Extract the [X, Y] coordinate from the center of the cell holding the provided text.  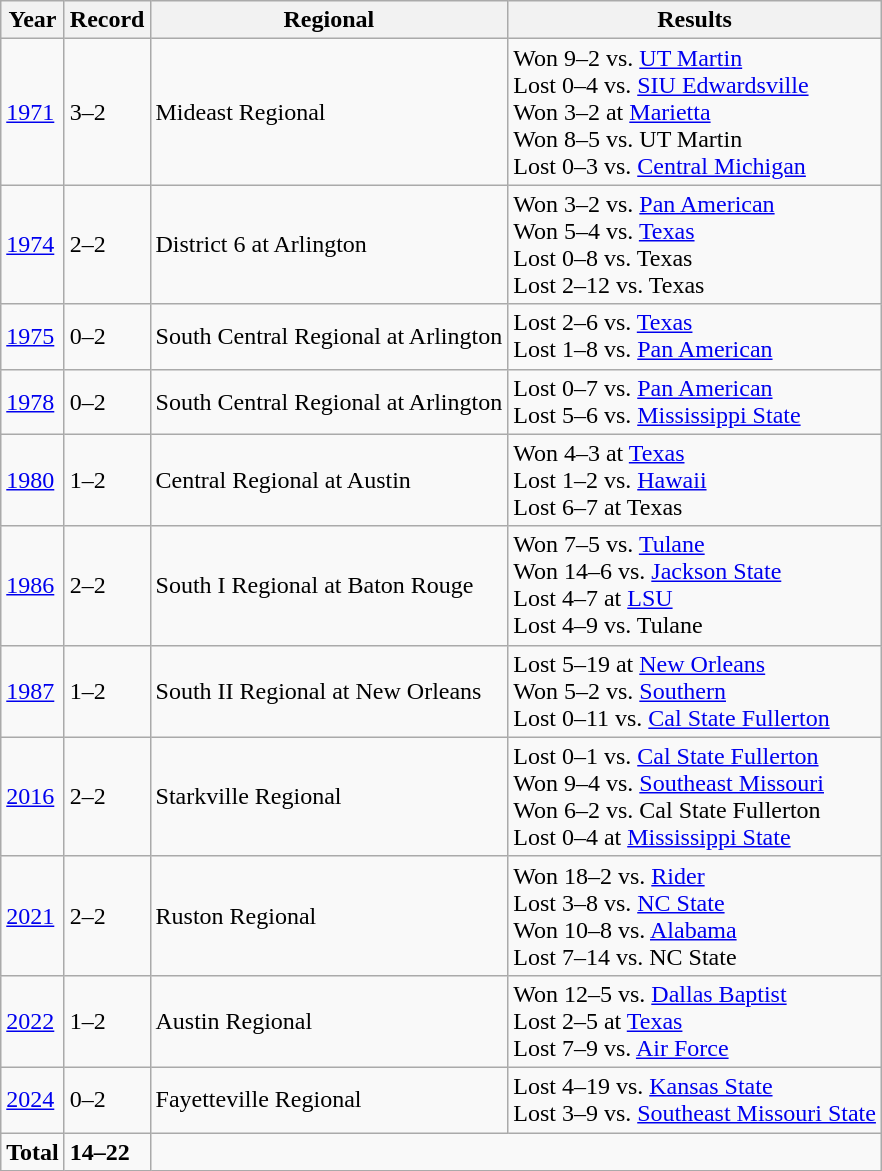
Results [695, 20]
Central Regional at Austin [329, 480]
Lost 2–6 vs. TexasLost 1–8 vs. Pan American [695, 336]
2022 [33, 1021]
South I Regional at Baton Rouge [329, 586]
2024 [33, 1100]
1978 [33, 402]
District 6 at Arlington [329, 244]
1980 [33, 480]
2021 [33, 916]
3–2 [107, 112]
Won 7–5 vs. TulaneWon 14–6 vs. Jackson StateLost 4–7 at LSULost 4–9 vs. Tulane [695, 586]
Regional [329, 20]
Won 9–2 vs. UT MartinLost 0–4 vs. SIU EdwardsvilleWon 3–2 at MariettaWon 8–5 vs. UT MartinLost 0–3 vs. Central Michigan [695, 112]
14–22 [107, 1151]
South II Regional at New Orleans [329, 691]
Won 4–3 at TexasLost 1–2 vs. HawaiiLost 6–7 at Texas [695, 480]
Mideast Regional [329, 112]
Won 3–2 vs. Pan AmericanWon 5–4 vs. TexasLost 0–8 vs. TexasLost 2–12 vs. Texas [695, 244]
Won 12–5 vs. Dallas BaptistLost 2–5 at TexasLost 7–9 vs. Air Force [695, 1021]
Lost 0–1 vs. Cal State FullertonWon 9–4 vs. Southeast MissouriWon 6–2 vs. Cal State FullertonLost 0–4 at Mississippi State [695, 796]
Starkville Regional [329, 796]
Fayetteville Regional [329, 1100]
1971 [33, 112]
Ruston Regional [329, 916]
Record [107, 20]
1987 [33, 691]
2016 [33, 796]
1986 [33, 586]
Austin Regional [329, 1021]
Lost 5–19 at New OrleansWon 5–2 vs. SouthernLost 0–11 vs. Cal State Fullerton [695, 691]
1975 [33, 336]
Year [33, 20]
Won 18–2 vs. RiderLost 3–8 vs. NC StateWon 10–8 vs. AlabamaLost 7–14 vs. NC State [695, 916]
Lost 0–7 vs. Pan AmericanLost 5–6 vs. Mississippi State [695, 402]
1974 [33, 244]
Lost 4–19 vs. Kansas StateLost 3–9 vs. Southeast Missouri State [695, 1100]
Total [33, 1151]
